Locate the cell with the specified text and output its (x, y) center coordinate. 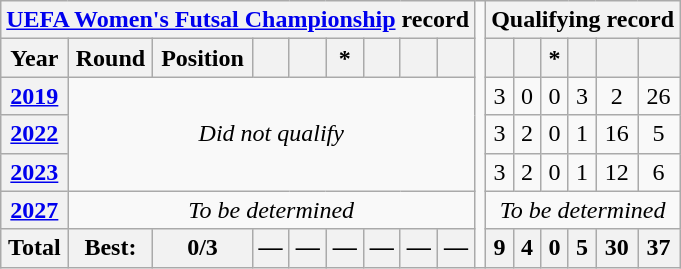
UEFA Women's Futsal Championship record (238, 20)
16 (617, 134)
2027 (34, 210)
Position (202, 58)
2023 (34, 172)
26 (659, 96)
12 (617, 172)
0/3 (202, 248)
Best: (110, 248)
2022 (34, 134)
4 (527, 248)
Total (34, 248)
2019 (34, 96)
6 (659, 172)
Qualifying record (583, 20)
9 (500, 248)
37 (659, 248)
30 (617, 248)
Round (110, 58)
Year (34, 58)
Did not qualify (272, 134)
